Search for the cell housing the specified text and yield its [x, y] center coordinate. 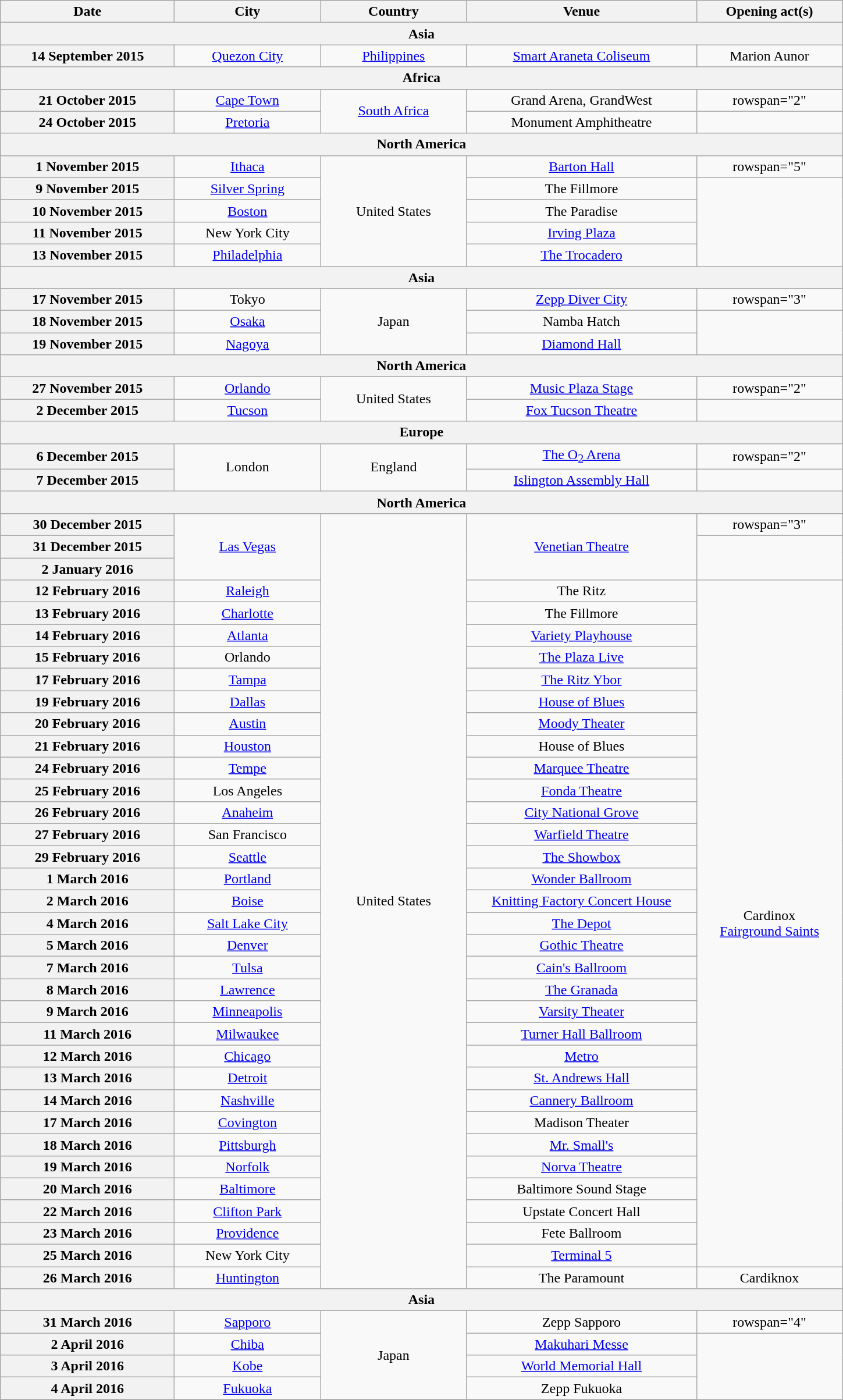
Tampa [248, 680]
4 April 2016 [87, 1388]
Chicago [248, 1056]
The Trocadero [582, 255]
13 March 2016 [87, 1078]
4 March 2016 [87, 923]
Quezon City [248, 56]
Irving Plaza [582, 233]
Pretoria [248, 122]
Charlotte [248, 613]
2 January 2016 [87, 569]
31 March 2016 [87, 1322]
Austin [248, 724]
18 March 2016 [87, 1145]
St. Andrews Hall [582, 1078]
Namba Hatch [582, 322]
Los Angeles [248, 790]
Terminal 5 [582, 1256]
Venetian Theatre [582, 546]
9 March 2016 [87, 1012]
Warfield Theatre [582, 834]
City [248, 12]
20 March 2016 [87, 1189]
7 March 2016 [87, 968]
CardinoxFairground Saints [769, 923]
12 February 2016 [87, 591]
Variety Playhouse [582, 635]
Grand Arena, GrandWest [582, 100]
18 November 2015 [87, 322]
19 March 2016 [87, 1167]
1 November 2015 [87, 166]
Norva Theatre [582, 1167]
The Plaza Live [582, 658]
London [248, 467]
21 February 2016 [87, 746]
City National Grove [582, 812]
The O2 Arena [582, 456]
21 October 2015 [87, 100]
Ithaca [248, 166]
19 February 2016 [87, 702]
Fonda Theatre [582, 790]
Covington [248, 1122]
Providence [248, 1233]
24 October 2015 [87, 122]
Marquee Theatre [582, 768]
The Paradise [582, 211]
26 February 2016 [87, 812]
England [393, 467]
Norfolk [248, 1167]
Opening act(s) [769, 12]
Seattle [248, 857]
Osaka [248, 322]
Makuhari Messe [582, 1344]
Raleigh [248, 591]
Turner Hall Ballroom [582, 1034]
Philadelphia [248, 255]
20 February 2016 [87, 724]
Philippines [393, 56]
The Ritz [582, 591]
Diamond Hall [582, 344]
Portland [248, 879]
6 December 2015 [87, 456]
Clifton Park [248, 1211]
Boston [248, 211]
Varsity Theater [582, 1012]
2 March 2016 [87, 901]
Fete Ballroom [582, 1233]
Nashville [248, 1100]
24 February 2016 [87, 768]
Boise [248, 901]
Salt Lake City [248, 923]
Baltimore Sound Stage [582, 1189]
Houston [248, 746]
2 December 2015 [87, 410]
1 March 2016 [87, 879]
Europe [421, 432]
17 March 2016 [87, 1122]
11 November 2015 [87, 233]
12 March 2016 [87, 1056]
Zepp Diver City [582, 300]
The Granada [582, 990]
Cain's Ballroom [582, 968]
Las Vegas [248, 546]
17 November 2015 [87, 300]
Milwaukee [248, 1034]
19 November 2015 [87, 344]
Dallas [248, 702]
7 December 2015 [87, 480]
Smart Araneta Coliseum [582, 56]
2 April 2016 [87, 1344]
Cape Town [248, 100]
Tempe [248, 768]
30 December 2015 [87, 524]
Africa [421, 78]
Zepp Sapporo [582, 1322]
Pittsburgh [248, 1145]
Denver [248, 946]
San Francisco [248, 834]
Wonder Ballroom [582, 879]
9 November 2015 [87, 189]
15 February 2016 [87, 658]
Baltimore [248, 1189]
26 March 2016 [87, 1278]
Kobe [248, 1366]
Cannery Ballroom [582, 1100]
13 November 2015 [87, 255]
Silver Spring [248, 189]
Monument Amphitheatre [582, 122]
8 March 2016 [87, 990]
10 November 2015 [87, 211]
27 November 2015 [87, 388]
rowspan="4" [769, 1322]
Upstate Concert Hall [582, 1211]
25 February 2016 [87, 790]
31 December 2015 [87, 547]
Fox Tucson Theatre [582, 410]
Sapporo [248, 1322]
5 March 2016 [87, 946]
Barton Hall [582, 166]
Moody Theater [582, 724]
The Depot [582, 923]
27 February 2016 [87, 834]
25 March 2016 [87, 1256]
Atlanta [248, 635]
14 February 2016 [87, 635]
11 March 2016 [87, 1034]
Lawrence [248, 990]
Anaheim [248, 812]
Mr. Small's [582, 1145]
13 February 2016 [87, 613]
South Africa [393, 111]
rowspan="5" [769, 166]
The Ritz Ybor [582, 680]
23 March 2016 [87, 1233]
Knitting Factory Concert House [582, 901]
29 February 2016 [87, 857]
Tulsa [248, 968]
The Showbox [582, 857]
3 April 2016 [87, 1366]
22 March 2016 [87, 1211]
17 February 2016 [87, 680]
Madison Theater [582, 1122]
Metro [582, 1056]
Minneapolis [248, 1012]
14 March 2016 [87, 1100]
Gothic Theatre [582, 946]
Islington Assembly Hall [582, 480]
Zepp Fukuoka [582, 1388]
Country [393, 12]
Chiba [248, 1344]
Detroit [248, 1078]
Date [87, 12]
Marion Aunor [769, 56]
Music Plaza Stage [582, 388]
The Paramount [582, 1278]
14 September 2015 [87, 56]
Huntington [248, 1278]
World Memorial Hall [582, 1366]
Tucson [248, 410]
Tokyo [248, 300]
Nagoya [248, 344]
Cardiknox [769, 1278]
Fukuoka [248, 1388]
Venue [582, 12]
